Output the (x, y) coordinate of the center of the cell containing the given text.  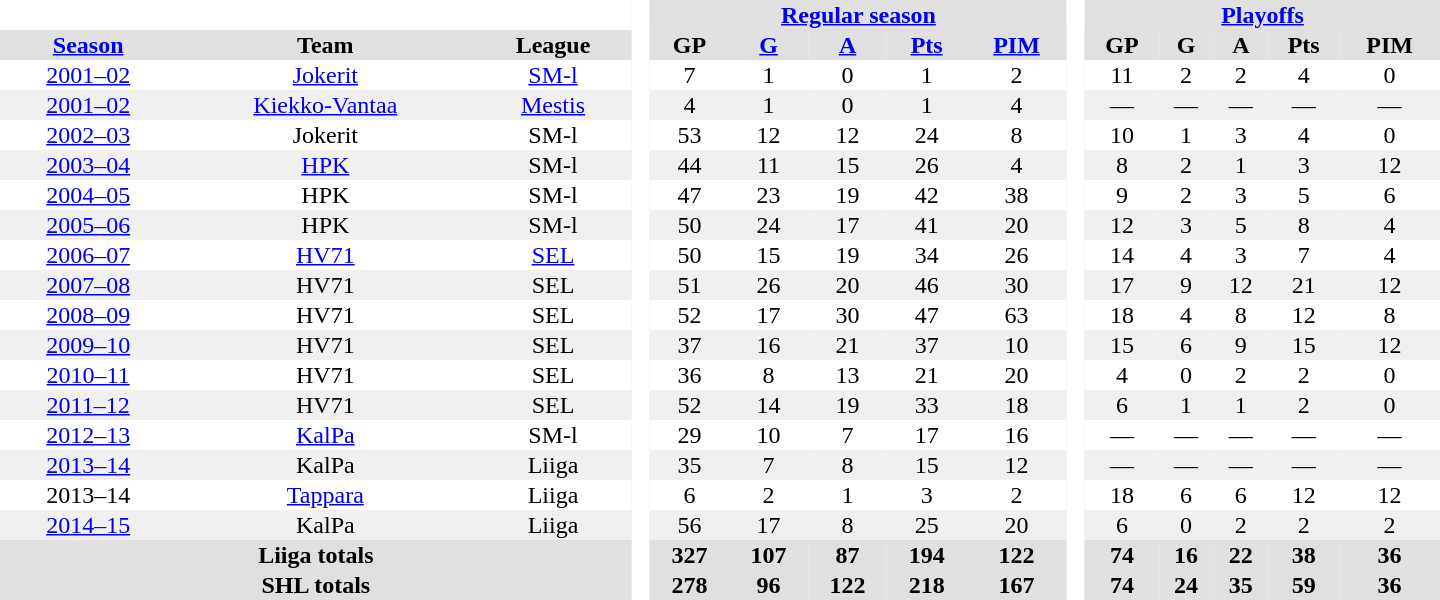
Tappara (325, 495)
2012–13 (88, 435)
2006–07 (88, 255)
34 (926, 255)
2002–03 (88, 135)
51 (690, 285)
23 (768, 195)
218 (926, 585)
41 (926, 225)
63 (1016, 315)
53 (690, 135)
2009–10 (88, 345)
2005–06 (88, 225)
Team (325, 45)
2010–11 (88, 375)
107 (768, 555)
2003–04 (88, 165)
2011–12 (88, 405)
2007–08 (88, 285)
42 (926, 195)
2004–05 (88, 195)
13 (848, 375)
327 (690, 555)
Kiekko-Vantaa (325, 105)
46 (926, 285)
25 (926, 525)
278 (690, 585)
2014–15 (88, 525)
Season (88, 45)
League (552, 45)
22 (1240, 555)
194 (926, 555)
Mestis (552, 105)
33 (926, 405)
SHL totals (316, 585)
87 (848, 555)
Playoffs (1262, 15)
2008–09 (88, 315)
59 (1304, 585)
56 (690, 525)
44 (690, 165)
Regular season (858, 15)
167 (1016, 585)
96 (768, 585)
29 (690, 435)
Liiga totals (316, 555)
